Pinpoint the cell where the given text exists, returning its [X, Y] midpoint coordinate. 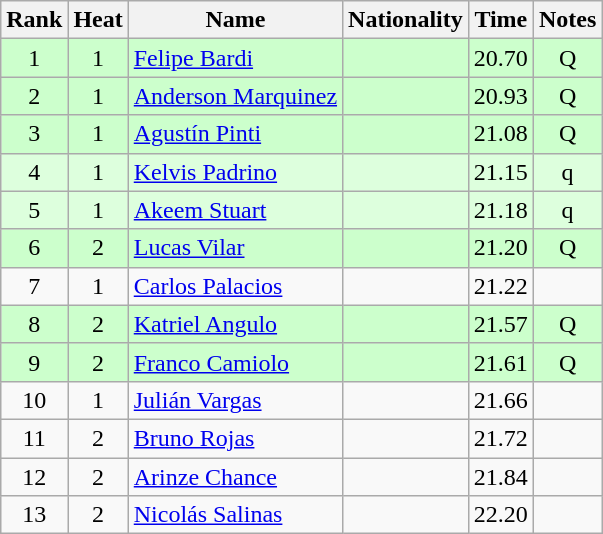
Arinze Chance [235, 477]
Rank [34, 20]
Carlos Palacios [235, 286]
21.08 [500, 134]
Heat [98, 20]
22.20 [500, 515]
Bruno Rojas [235, 438]
7 [34, 286]
21.72 [500, 438]
Nationality [406, 20]
21.15 [500, 172]
12 [34, 477]
5 [34, 210]
Julián Vargas [235, 400]
21.61 [500, 362]
3 [34, 134]
21.20 [500, 248]
Felipe Bardi [235, 58]
Kelvis Padrino [235, 172]
Anderson Marquinez [235, 96]
21.57 [500, 324]
21.84 [500, 477]
20.93 [500, 96]
Agustín Pinti [235, 134]
10 [34, 400]
Lucas Vilar [235, 248]
Nicolás Salinas [235, 515]
9 [34, 362]
8 [34, 324]
20.70 [500, 58]
Time [500, 20]
Notes [567, 20]
Katriel Angulo [235, 324]
Name [235, 20]
11 [34, 438]
6 [34, 248]
21.18 [500, 210]
21.22 [500, 286]
4 [34, 172]
Franco Camiolo [235, 362]
Akeem Stuart [235, 210]
21.66 [500, 400]
13 [34, 515]
